Return [X, Y] of the center of cell containing provided text 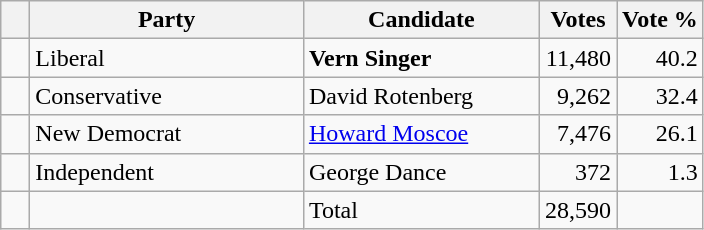
Howard Moscoe [421, 134]
11,480 [578, 58]
7,476 [578, 134]
Total [421, 210]
28,590 [578, 210]
1.3 [660, 172]
9,262 [578, 96]
Conservative [167, 96]
32.4 [660, 96]
George Dance [421, 172]
Party [167, 20]
372 [578, 172]
Candidate [421, 20]
Vote % [660, 20]
Vern Singer [421, 58]
Independent [167, 172]
40.2 [660, 58]
New Democrat [167, 134]
David Rotenberg [421, 96]
Liberal [167, 58]
26.1 [660, 134]
Votes [578, 20]
